From the cell containing the given text, extract its center point as (X, Y) coordinate. 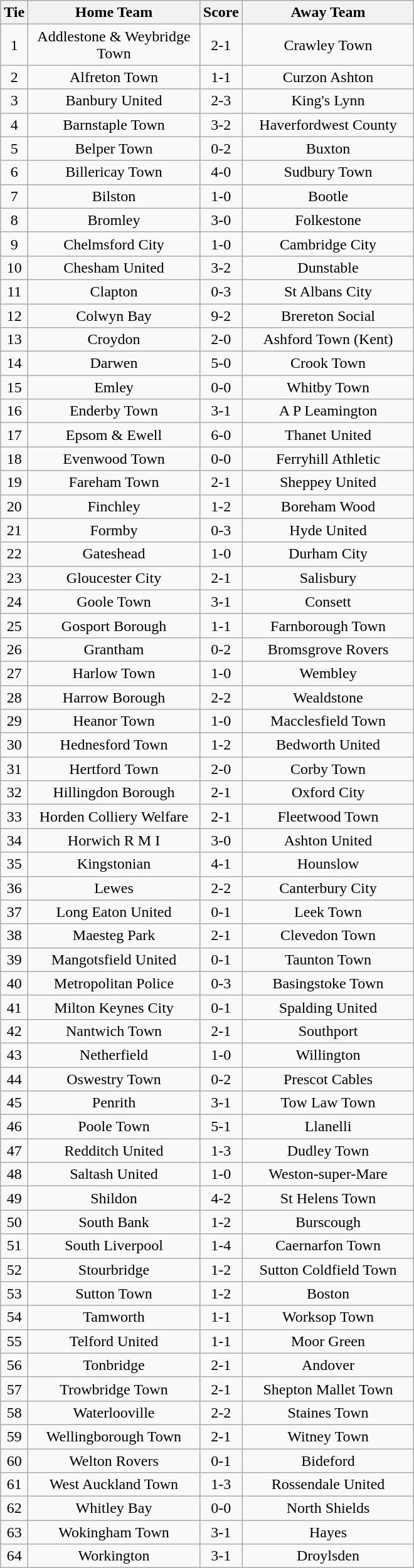
Moor Green (328, 1341)
8 (14, 220)
Corby Town (328, 769)
Wembley (328, 673)
Leek Town (328, 912)
4 (14, 125)
38 (14, 936)
Haverfordwest County (328, 125)
45 (14, 1103)
West Auckland Town (114, 1485)
Bilston (114, 196)
Rossendale United (328, 1485)
Folkestone (328, 220)
Emley (114, 387)
Droylsden (328, 1556)
42 (14, 1031)
Brereton Social (328, 315)
Redditch United (114, 1151)
Ashton United (328, 840)
Welton Rovers (114, 1461)
7 (14, 196)
9 (14, 244)
21 (14, 530)
St Albans City (328, 291)
30 (14, 745)
Enderby Town (114, 411)
Staines Town (328, 1413)
Worksop Town (328, 1317)
46 (14, 1127)
Witney Town (328, 1436)
20 (14, 506)
Sudbury Town (328, 172)
35 (14, 864)
Whitby Town (328, 387)
Weston-super-Mare (328, 1174)
53 (14, 1294)
South Liverpool (114, 1246)
Horden Colliery Welfare (114, 817)
60 (14, 1461)
52 (14, 1270)
36 (14, 888)
Wellingborough Town (114, 1436)
Oxford City (328, 793)
Andover (328, 1365)
62 (14, 1508)
Kingstonian (114, 864)
1 (14, 45)
37 (14, 912)
64 (14, 1556)
Billericay Town (114, 172)
59 (14, 1436)
15 (14, 387)
Bideford (328, 1461)
Bromley (114, 220)
Bedworth United (328, 745)
Stourbridge (114, 1270)
41 (14, 1007)
Poole Town (114, 1127)
Basingstoke Town (328, 983)
13 (14, 340)
Away Team (328, 13)
Llanelli (328, 1127)
Long Eaton United (114, 912)
17 (14, 435)
49 (14, 1198)
50 (14, 1222)
Trowbridge Town (114, 1389)
54 (14, 1317)
Darwen (114, 363)
Horwich R M I (114, 840)
4-1 (221, 864)
Willington (328, 1055)
Hednesford Town (114, 745)
A P Leamington (328, 411)
Evenwood Town (114, 459)
12 (14, 315)
Tonbridge (114, 1365)
Barnstaple Town (114, 125)
Tamworth (114, 1317)
Ashford Town (Kent) (328, 340)
43 (14, 1055)
Sutton Coldfield Town (328, 1270)
Addlestone & Weybridge Town (114, 45)
3 (14, 101)
St Helens Town (328, 1198)
Colwyn Bay (114, 315)
Harrow Borough (114, 698)
Crook Town (328, 363)
Thanet United (328, 435)
Boston (328, 1294)
6 (14, 172)
Grantham (114, 649)
Southport (328, 1031)
14 (14, 363)
23 (14, 578)
63 (14, 1532)
Hounslow (328, 864)
Alfreton Town (114, 77)
Cambridge City (328, 244)
9-2 (221, 315)
26 (14, 649)
Heanor Town (114, 721)
Farnborough Town (328, 625)
Chelmsford City (114, 244)
Salisbury (328, 578)
Metropolitan Police (114, 983)
48 (14, 1174)
5 (14, 149)
Prescot Cables (328, 1079)
Hertford Town (114, 769)
Milton Keynes City (114, 1007)
Burscough (328, 1222)
Penrith (114, 1103)
Clevedon Town (328, 936)
Gloucester City (114, 578)
Whitley Bay (114, 1508)
Shepton Mallet Town (328, 1389)
Durham City (328, 554)
56 (14, 1365)
27 (14, 673)
Saltash United (114, 1174)
Gosport Borough (114, 625)
Shildon (114, 1198)
40 (14, 983)
Dunstable (328, 268)
25 (14, 625)
Maesteg Park (114, 936)
Nantwich Town (114, 1031)
24 (14, 602)
Crawley Town (328, 45)
28 (14, 698)
5-0 (221, 363)
33 (14, 817)
Tie (14, 13)
Ferryhill Athletic (328, 459)
Mangotsfield United (114, 959)
Tow Law Town (328, 1103)
Banbury United (114, 101)
Goole Town (114, 602)
5-1 (221, 1127)
Lewes (114, 888)
39 (14, 959)
47 (14, 1151)
Wealdstone (328, 698)
Workington (114, 1556)
Buxton (328, 149)
4-0 (221, 172)
4-2 (221, 1198)
Epsom & Ewell (114, 435)
North Shields (328, 1508)
Clapton (114, 291)
Sutton Town (114, 1294)
11 (14, 291)
32 (14, 793)
Oswestry Town (114, 1079)
18 (14, 459)
Finchley (114, 506)
Curzon Ashton (328, 77)
Hayes (328, 1532)
Croydon (114, 340)
Belper Town (114, 149)
Consett (328, 602)
Home Team (114, 13)
31 (14, 769)
2-3 (221, 101)
King's Lynn (328, 101)
Bootle (328, 196)
Bromsgrove Rovers (328, 649)
Chesham United (114, 268)
Taunton Town (328, 959)
Boreham Wood (328, 506)
Spalding United (328, 1007)
Hillingdon Borough (114, 793)
Caernarfon Town (328, 1246)
Sheppey United (328, 483)
16 (14, 411)
6-0 (221, 435)
Harlow Town (114, 673)
Hyde United (328, 530)
Netherfield (114, 1055)
Formby (114, 530)
44 (14, 1079)
19 (14, 483)
Fleetwood Town (328, 817)
Score (221, 13)
South Bank (114, 1222)
Canterbury City (328, 888)
51 (14, 1246)
2 (14, 77)
61 (14, 1485)
55 (14, 1341)
34 (14, 840)
Waterlooville (114, 1413)
10 (14, 268)
Wokingham Town (114, 1532)
Fareham Town (114, 483)
22 (14, 554)
57 (14, 1389)
58 (14, 1413)
29 (14, 721)
Gateshead (114, 554)
Macclesfield Town (328, 721)
Telford United (114, 1341)
1-4 (221, 1246)
Dudley Town (328, 1151)
